Detect which cell encompasses the target text, then output its [X, Y] center coordinate. 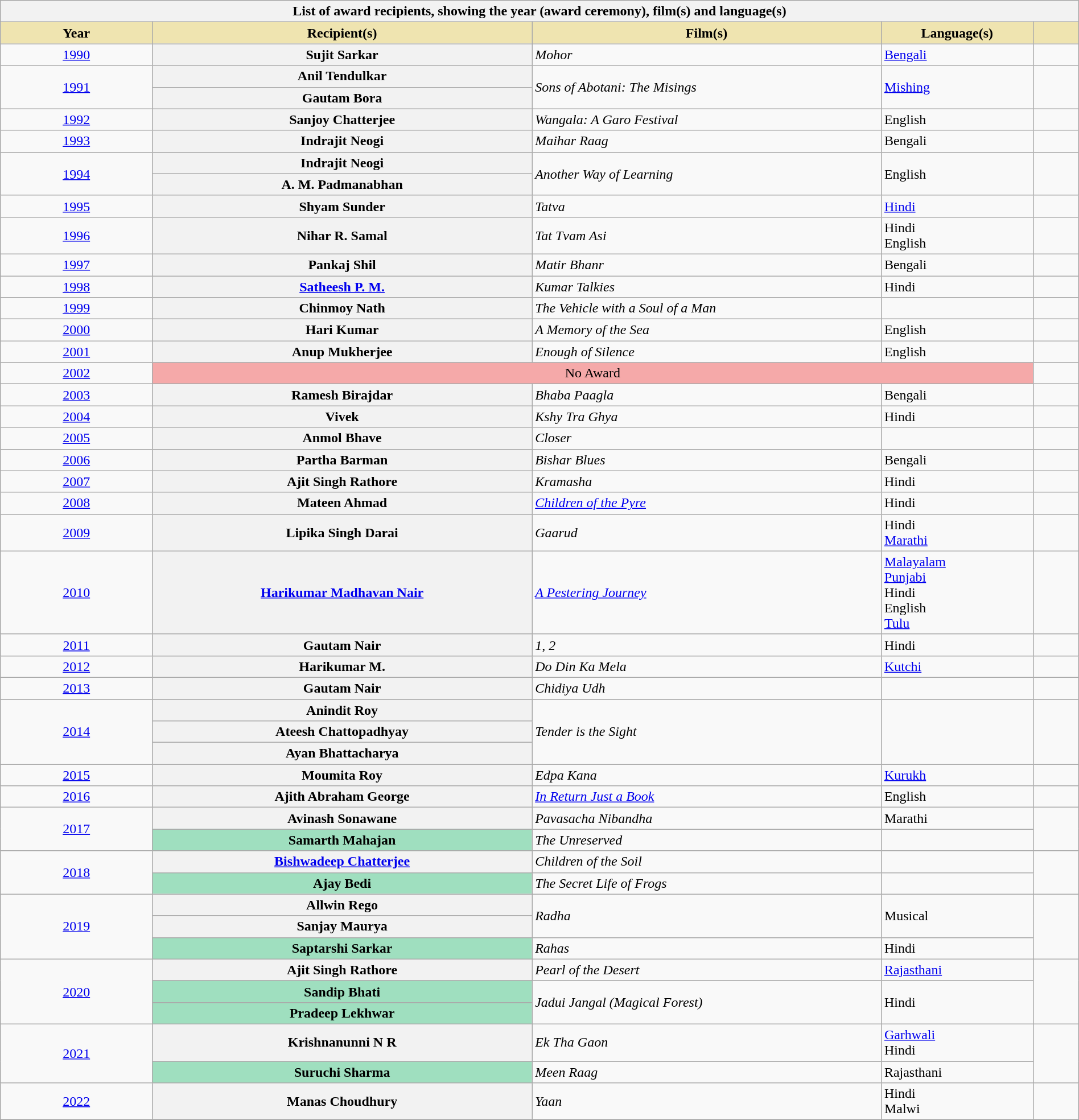
Anindit Roy [343, 710]
2021 [76, 1053]
Garhwali Hindi [957, 1043]
Krishnanunni N R [343, 1043]
Edpa Kana [707, 775]
2006 [76, 460]
Anmol Bhave [343, 438]
Samarth Mahajan [343, 840]
2012 [76, 666]
The Vehicle with a Soul of a Man [707, 308]
2002 [76, 373]
2003 [76, 395]
Sanjoy Chatterjee [343, 120]
2009 [76, 533]
2001 [76, 352]
Language(s) [957, 33]
Anup Mukherjee [343, 352]
2020 [76, 991]
Meen Raag [707, 1072]
Manas Choudhury [343, 1102]
Suruchi Sharma [343, 1072]
Yaan [707, 1102]
MalayalamPunjabiHindiEnglishTulu [957, 592]
Hari Kumar [343, 330]
1, 2 [707, 645]
Children of the Pyre [707, 503]
Closer [707, 438]
Wangala: A Garo Festival [707, 120]
Anil Tendulkar [343, 76]
Vivek [343, 417]
1993 [76, 141]
Kramasha [707, 481]
1998 [76, 286]
Pearl of the Desert [707, 970]
1990 [76, 55]
Avinash Sonawane [343, 818]
Ajay Bedi [343, 883]
Jadui Jangal (Magical Forest) [707, 1002]
Marathi [957, 818]
Ajith Abraham George [343, 797]
Gaarud [707, 533]
Mishing [957, 87]
1995 [76, 206]
A. M. Padmanabhan [343, 184]
HindiEnglish [957, 236]
1994 [76, 174]
Another Way of Learning [707, 174]
2018 [76, 872]
Enough of Silence [707, 352]
The Unreserved [707, 840]
A Pestering Journey [707, 592]
2011 [76, 645]
Tat Tvam Asi [707, 236]
2022 [76, 1102]
HindiMarathi [957, 533]
1991 [76, 87]
List of award recipients, showing the year (award ceremony), film(s) and language(s) [539, 11]
Kshy Tra Ghya [707, 417]
Saptarshi Sarkar [343, 948]
Ateesh Chattopadhyay [343, 732]
1997 [76, 265]
Gautam Bora [343, 98]
Sons of Abotani: The Misings [707, 87]
2007 [76, 481]
Ayan Bhattacharya [343, 753]
2004 [76, 417]
2000 [76, 330]
Radha [707, 916]
Ek Tha Gaon [707, 1043]
Musical [957, 916]
Kurukh [957, 775]
2016 [76, 797]
Chinmoy Nath [343, 308]
Mateen Ahmad [343, 503]
Pradeep Lekhwar [343, 1013]
Bishar Blues [707, 460]
Sanjay Maurya [343, 927]
A Memory of the Sea [707, 330]
Tender is the Sight [707, 731]
Nihar R. Samal [343, 236]
Sandip Bhati [343, 991]
Maihar Raag [707, 141]
Pankaj Shil [343, 265]
2019 [76, 927]
Year [76, 33]
Chidiya Udh [707, 688]
In Return Just a Book [707, 797]
Kumar Talkies [707, 286]
Tatva [707, 206]
Film(s) [707, 33]
2010 [76, 592]
Matir Bhanr [707, 265]
2014 [76, 731]
No Award [593, 373]
Bishwadeep Chatterjee [343, 862]
2005 [76, 438]
Shyam Sunder [343, 206]
1999 [76, 308]
Bhaba Paagla [707, 395]
2013 [76, 688]
Sujit Sarkar [343, 55]
Do Din Ka Mela [707, 666]
Kutchi [957, 666]
1992 [76, 120]
Lipika Singh Darai [343, 533]
Partha Barman [343, 460]
Allwin Rego [343, 905]
Satheesh P. M. [343, 286]
Ramesh Birajdar [343, 395]
Harikumar Madhavan Nair [343, 592]
1996 [76, 236]
2017 [76, 829]
2008 [76, 503]
Rahas [707, 948]
Mohor [707, 55]
Harikumar M. [343, 666]
Hindi Malwi [957, 1102]
Moumita Roy [343, 775]
2015 [76, 775]
Children of the Soil [707, 862]
The Secret Life of Frogs [707, 883]
Recipient(s) [343, 33]
Pavasacha Nibandha [707, 818]
